Detect which cell encompasses the target text, then output its [X, Y] center coordinate. 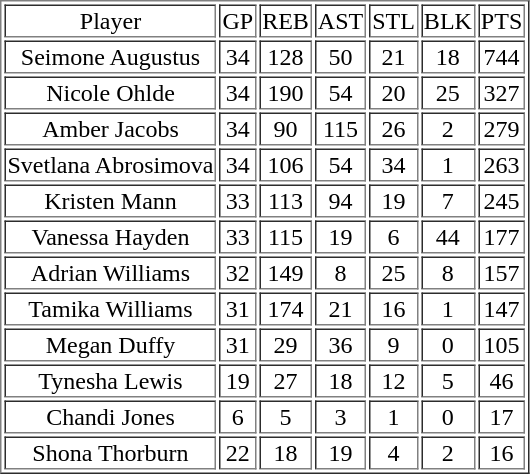
Player [110, 20]
20 [394, 92]
147 [502, 308]
46 [502, 380]
GP [238, 20]
AST [340, 20]
105 [502, 344]
327 [502, 92]
128 [286, 56]
BLK [448, 20]
744 [502, 56]
Amber Jacobs [110, 128]
Tynesha Lewis [110, 380]
Kristen Mann [110, 200]
50 [340, 56]
190 [286, 92]
36 [340, 344]
22 [238, 452]
Seimone Augustus [110, 56]
29 [286, 344]
157 [502, 272]
Tamika Williams [110, 308]
REB [286, 20]
32 [238, 272]
Shona Thorburn [110, 452]
90 [286, 128]
12 [394, 380]
Nicole Ohlde [110, 92]
17 [502, 416]
9 [394, 344]
Svetlana Abrosimova [110, 164]
263 [502, 164]
279 [502, 128]
Adrian Williams [110, 272]
106 [286, 164]
245 [502, 200]
Megan Duffy [110, 344]
149 [286, 272]
94 [340, 200]
PTS [502, 20]
3 [340, 416]
174 [286, 308]
26 [394, 128]
27 [286, 380]
Chandi Jones [110, 416]
7 [448, 200]
113 [286, 200]
4 [394, 452]
Vanessa Hayden [110, 236]
177 [502, 236]
STL [394, 20]
44 [448, 236]
